Provide the [x, y] coordinate of the cell's center where the given text is located.  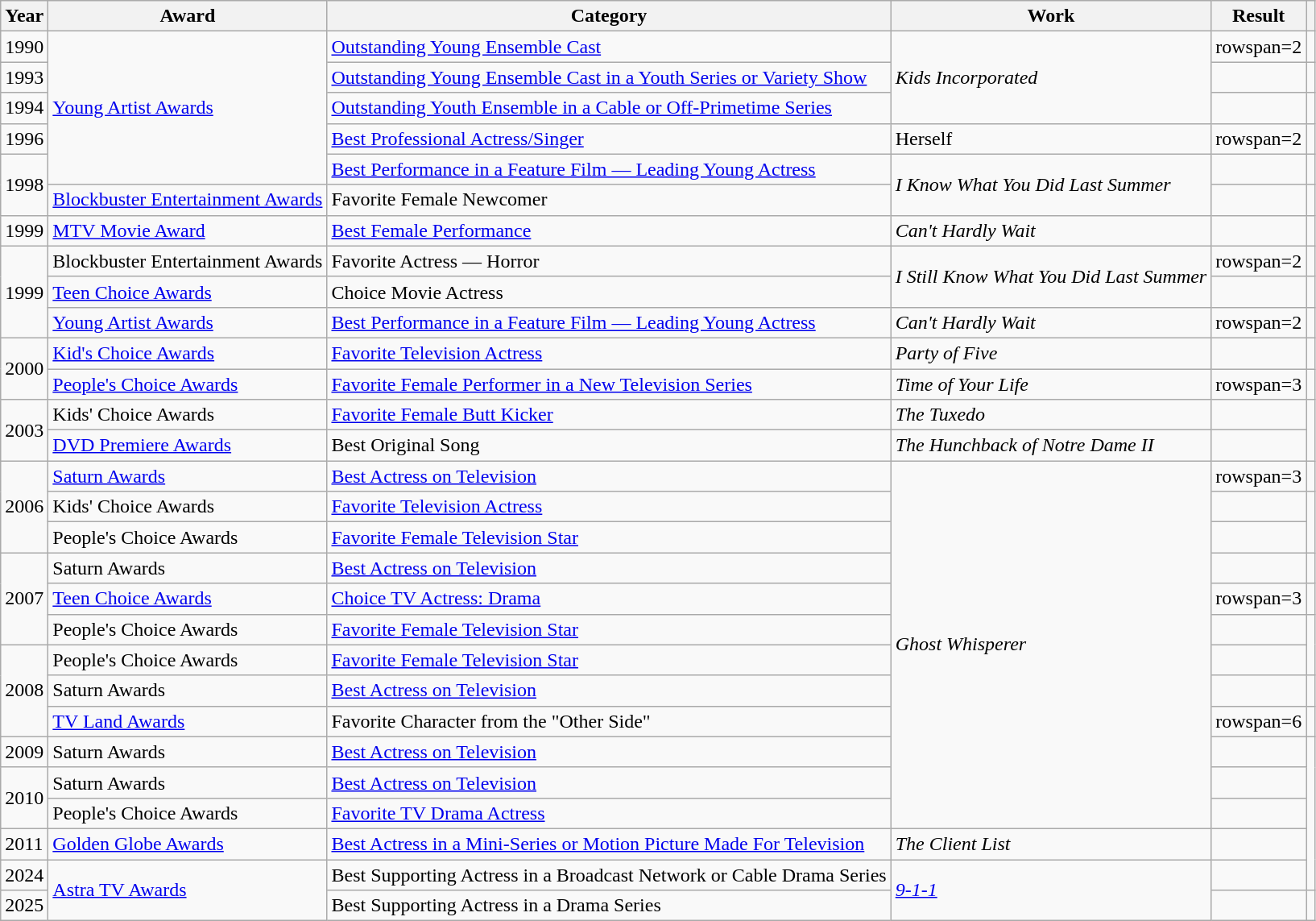
Outstanding Young Ensemble Cast in a Youth Series or Variety Show [609, 77]
2010 [24, 798]
9-1-1 [1051, 890]
Outstanding Youth Ensemble in a Cable or Off-Primetime Series [609, 108]
Outstanding Young Ensemble Cast [609, 47]
Favorite Actress — Horror [609, 261]
The Client List [1051, 844]
Choice TV Actress: Drama [609, 599]
1990 [24, 47]
Best Supporting Actress in a Broadcast Network or Cable Drama Series [609, 874]
Party of Five [1051, 353]
2009 [24, 752]
2011 [24, 844]
2025 [24, 906]
Best Female Performance [609, 230]
Favorite Female Newcomer [609, 200]
Category [609, 16]
rowspan=6 [1259, 721]
Year [24, 16]
Kid's Choice Awards [188, 353]
I Still Know What You Did Last Summer [1051, 276]
Best Actress in a Mini-Series or Motion Picture Made For Television [609, 844]
I Know What You Did Last Summer [1051, 185]
2007 [24, 599]
2024 [24, 874]
Best Supporting Actress in a Drama Series [609, 906]
1994 [24, 108]
DVD Premiere Awards [188, 446]
TV Land Awards [188, 721]
Choice Movie Actress [609, 292]
Ghost Whisperer [1051, 645]
Herself [1051, 139]
Kids Incorporated [1051, 77]
1993 [24, 77]
Best Professional Actress/Singer [609, 139]
The Hunchback of Notre Dame II [1051, 446]
2000 [24, 368]
The Tuxedo [1051, 415]
Favorite Female Performer in a New Television Series [609, 384]
Astra TV Awards [188, 890]
2008 [24, 691]
Result [1259, 16]
Favorite Female Butt Kicker [609, 415]
Work [1051, 16]
1998 [24, 185]
2006 [24, 507]
Golden Globe Awards [188, 844]
1996 [24, 139]
Time of Your Life [1051, 384]
MTV Movie Award [188, 230]
Favorite Character from the "Other Side" [609, 721]
Award [188, 16]
Favorite TV Drama Actress [609, 813]
Best Original Song [609, 446]
2003 [24, 430]
